Output the [x, y] coordinate of the center of the cell containing the given text.  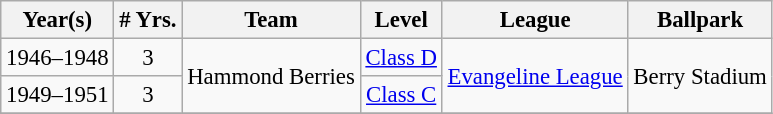
Ballpark [700, 20]
# Yrs. [148, 20]
League [535, 20]
Berry Stadium [700, 76]
Year(s) [58, 20]
1946–1948 [58, 58]
1949–1951 [58, 95]
Team [271, 20]
Hammond Berries [271, 76]
Class C [401, 95]
Level [401, 20]
Evangeline League [535, 76]
Class D [401, 58]
